Return the (x, y) coordinate for the center point of the cell that contains the specified text.  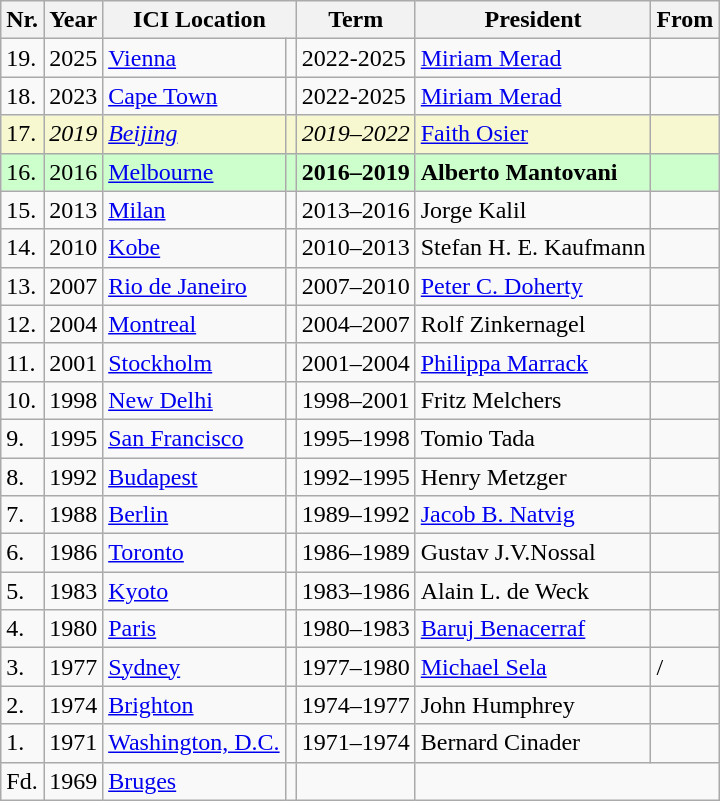
19. (22, 58)
Fd. (22, 781)
18. (22, 96)
1974 (74, 705)
Sydney (194, 667)
2013 (74, 210)
1974–1977 (356, 705)
Beijing (194, 134)
2013–2016 (356, 210)
2016 (74, 172)
John Humphrey (533, 705)
2025 (74, 58)
1992–1995 (356, 477)
7. (22, 515)
Stockholm (194, 362)
Brighton (194, 705)
1986 (74, 553)
Nr. (22, 20)
Peter C. Doherty (533, 286)
Faith Osier (533, 134)
2016–2019 (356, 172)
12. (22, 324)
Gustav J.V.Nossal (533, 553)
2019–2022 (356, 134)
San Francisco (194, 438)
Melbourne (194, 172)
1998–2001 (356, 400)
Montreal (194, 324)
1992 (74, 477)
Bruges (194, 781)
4. (22, 629)
1971 (74, 743)
Washington, D.C. (194, 743)
Kobe (194, 248)
1969 (74, 781)
1980–1983 (356, 629)
Bernard Cinader (533, 743)
2007 (74, 286)
Toronto (194, 553)
1998 (74, 400)
Jacob B. Natvig (533, 515)
15. (22, 210)
1983 (74, 591)
2001–2004 (356, 362)
2007–2010 (356, 286)
Tomio Tada (533, 438)
1971–1974 (356, 743)
/ (685, 667)
1995–1998 (356, 438)
17. (22, 134)
ICI Location (200, 20)
2023 (74, 96)
1989–1992 (356, 515)
New Delhi (194, 400)
1983–1986 (356, 591)
5. (22, 591)
1988 (74, 515)
Cape Town (194, 96)
Kyoto (194, 591)
Jorge Kalil (533, 210)
Baruj Benacerraf (533, 629)
2010 (74, 248)
14. (22, 248)
8. (22, 477)
2004–2007 (356, 324)
1977–1980 (356, 667)
Alain L. de Weck (533, 591)
13. (22, 286)
Rolf Zinkernagel (533, 324)
2019 (74, 134)
1977 (74, 667)
11. (22, 362)
Vienna (194, 58)
10. (22, 400)
Year (74, 20)
Budapest (194, 477)
Philippa Marrack (533, 362)
Fritz Melchers (533, 400)
3. (22, 667)
Alberto Mantovani (533, 172)
Berlin (194, 515)
2001 (74, 362)
Henry Metzger (533, 477)
1986–1989 (356, 553)
Milan (194, 210)
Michael Sela (533, 667)
Paris (194, 629)
16. (22, 172)
1980 (74, 629)
Stefan H. E. Kaufmann (533, 248)
2. (22, 705)
1995 (74, 438)
From (685, 20)
6. (22, 553)
2004 (74, 324)
9. (22, 438)
1. (22, 743)
President (533, 20)
Term (356, 20)
Rio de Janeiro (194, 286)
2010–2013 (356, 248)
